Provide the [X, Y] coordinate of the cell's center where the given text is located.  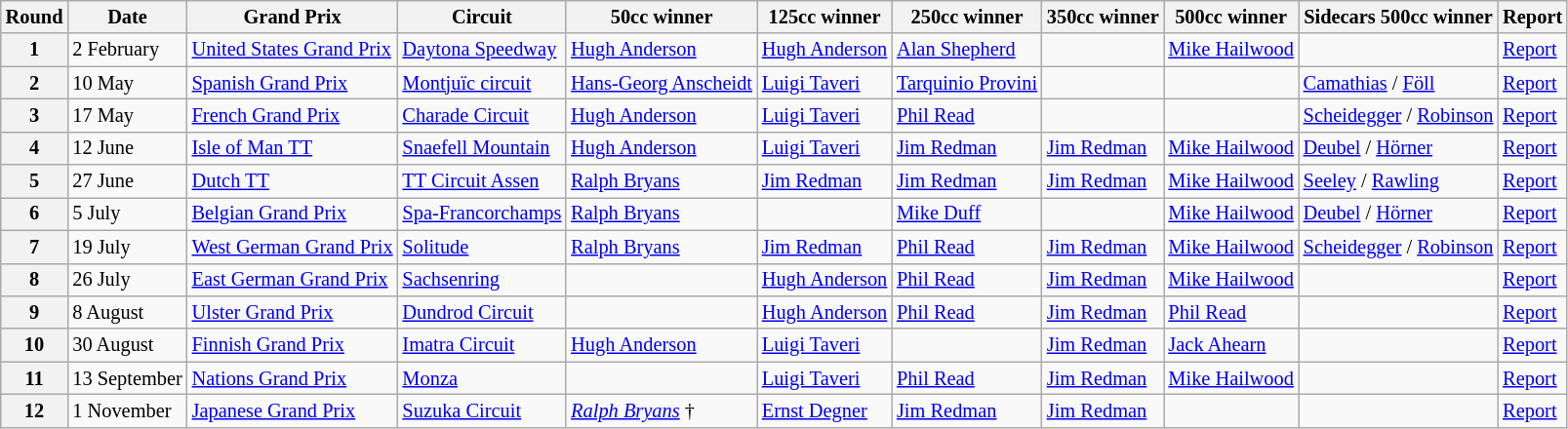
19 July [127, 247]
Round [35, 17]
8 [35, 280]
Spa-Francorchamps [482, 214]
Dutch TT [293, 181]
250cc winner [967, 17]
Japanese Grand Prix [293, 410]
Imatra Circuit [482, 345]
Nations Grand Prix [293, 378]
8 August [127, 312]
Sachsenring [482, 280]
Spanish Grand Prix [293, 83]
1 November [127, 410]
Belgian Grand Prix [293, 214]
Daytona Speedway [482, 50]
Monza [482, 378]
9 [35, 312]
TT Circuit Assen [482, 181]
United States Grand Prix [293, 50]
350cc winner [1103, 17]
Alan Shepherd [967, 50]
Isle of Man TT [293, 148]
11 [35, 378]
Hans-Georg Anscheidt [662, 83]
Ernst Degner [824, 410]
5 July [127, 214]
Solitude [482, 247]
Snaefell Mountain [482, 148]
Date [127, 17]
12 June [127, 148]
Dundrod Circuit [482, 312]
Circuit [482, 17]
Camathias / Föll [1398, 83]
Sidecars 500cc winner [1398, 17]
Mike Duff [967, 214]
Finnish Grand Prix [293, 345]
10 May [127, 83]
Ralph Bryans † [662, 410]
East German Grand Prix [293, 280]
50cc winner [662, 17]
Suzuka Circuit [482, 410]
12 [35, 410]
French Grand Prix [293, 115]
6 [35, 214]
Tarquinio Provini [967, 83]
7 [35, 247]
1 [35, 50]
5 [35, 181]
Montjuïc circuit [482, 83]
4 [35, 148]
30 August [127, 345]
26 July [127, 280]
500cc winner [1231, 17]
Seeley / Rawling [1398, 181]
Grand Prix [293, 17]
Ulster Grand Prix [293, 312]
2 [35, 83]
17 May [127, 115]
3 [35, 115]
Jack Ahearn [1231, 345]
27 June [127, 181]
West German Grand Prix [293, 247]
2 February [127, 50]
13 September [127, 378]
125cc winner [824, 17]
Charade Circuit [482, 115]
10 [35, 345]
